From the cell containing the given text, extract its center point as (x, y) coordinate. 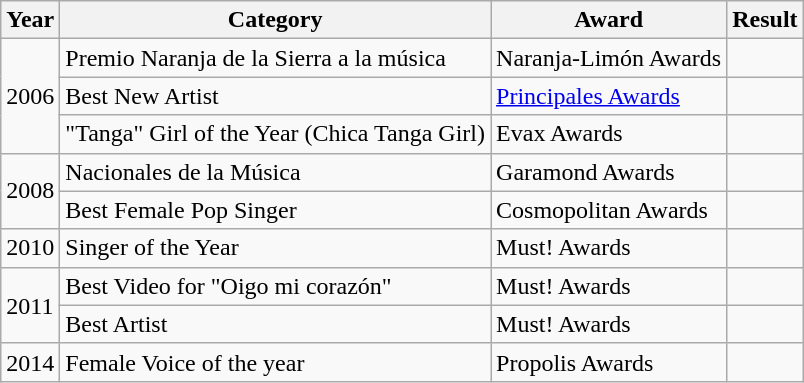
Cosmopolitan Awards (609, 210)
Nacionales de la Música (276, 172)
Singer of the Year (276, 248)
Best Artist (276, 324)
Evax Awards (609, 134)
Best New Artist (276, 96)
Category (276, 20)
Best Video for "Oigo mi corazón" (276, 286)
Principales Awards (609, 96)
2006 (30, 96)
Naranja-Limón Awards (609, 58)
2008 (30, 191)
Best Female Pop Singer (276, 210)
Year (30, 20)
2014 (30, 362)
Garamond Awards (609, 172)
Award (609, 20)
Premio Naranja de la Sierra a la música (276, 58)
Female Voice of the year (276, 362)
"Tanga" Girl of the Year (Chica Tanga Girl) (276, 134)
2011 (30, 305)
Propolis Awards (609, 362)
Result (765, 20)
2010 (30, 248)
